Output the [x, y] coordinate of the center of the cell containing the given text.  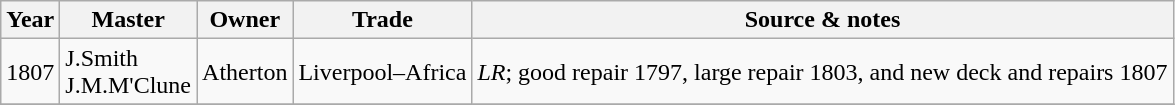
LR; good repair 1797, large repair 1803, and new deck and repairs 1807 [822, 72]
Master [128, 20]
Year [30, 20]
1807 [30, 72]
Source & notes [822, 20]
Trade [382, 20]
Atherton [245, 72]
J.SmithJ.M.M'Clune [128, 72]
Owner [245, 20]
Liverpool–Africa [382, 72]
